Determine the (X, Y) coordinate at the center of the cell enclosing the given text.  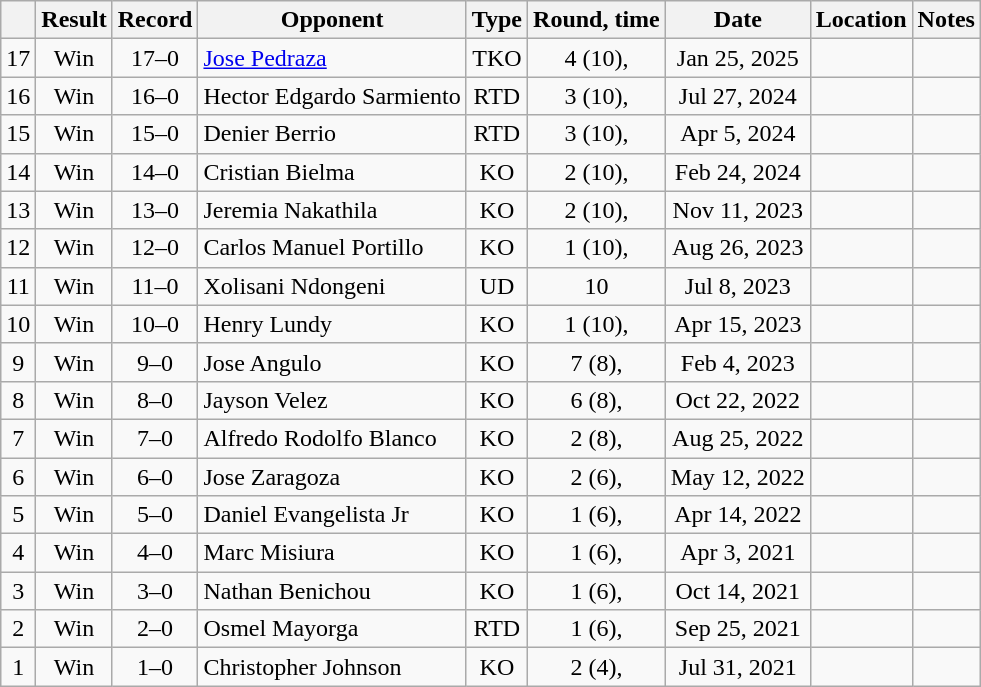
2 (8), (597, 438)
Apr 5, 2024 (738, 134)
7 (8), (597, 362)
4 (18, 553)
Location (861, 20)
Carlos Manuel Portillo (332, 248)
12 (18, 248)
Jose Pedraza (332, 58)
Apr 15, 2023 (738, 324)
17–0 (155, 58)
Record (155, 20)
Feb 4, 2023 (738, 362)
TKO (496, 58)
UD (496, 286)
7–0 (155, 438)
5 (18, 515)
13 (18, 210)
4–0 (155, 553)
6 (18, 477)
2 (18, 629)
2 (6), (597, 477)
9 (18, 362)
6 (8), (597, 400)
17 (18, 58)
Round, time (597, 20)
15 (18, 134)
Jul 8, 2023 (738, 286)
3–0 (155, 591)
Henry Lundy (332, 324)
Aug 26, 2023 (738, 248)
11–0 (155, 286)
Hector Edgardo Sarmiento (332, 96)
Oct 14, 2021 (738, 591)
Nov 11, 2023 (738, 210)
12–0 (155, 248)
13–0 (155, 210)
Jayson Velez (332, 400)
Nathan Benichou (332, 591)
1–0 (155, 667)
Result (74, 20)
Aug 25, 2022 (738, 438)
Cristian Bielma (332, 172)
Notes (946, 20)
Jose Angulo (332, 362)
2 (4), (597, 667)
Date (738, 20)
3 (18, 591)
14 (18, 172)
8 (18, 400)
4 (10), (597, 58)
Osmel Mayorga (332, 629)
9–0 (155, 362)
10–0 (155, 324)
Jul 27, 2024 (738, 96)
Type (496, 20)
Feb 24, 2024 (738, 172)
Alfredo Rodolfo Blanco (332, 438)
Jul 31, 2021 (738, 667)
2–0 (155, 629)
Denier Berrio (332, 134)
Opponent (332, 20)
15–0 (155, 134)
1 (18, 667)
Sep 25, 2021 (738, 629)
Apr 3, 2021 (738, 553)
Daniel Evangelista Jr (332, 515)
Jeremia Nakathila (332, 210)
Marc Misiura (332, 553)
Xolisani Ndongeni (332, 286)
8–0 (155, 400)
Jan 25, 2025 (738, 58)
16–0 (155, 96)
Oct 22, 2022 (738, 400)
Christopher Johnson (332, 667)
7 (18, 438)
16 (18, 96)
5–0 (155, 515)
14–0 (155, 172)
Jose Zaragoza (332, 477)
6–0 (155, 477)
May 12, 2022 (738, 477)
11 (18, 286)
Apr 14, 2022 (738, 515)
